Determine the (X, Y) coordinate at the center of the cell enclosing the given text.  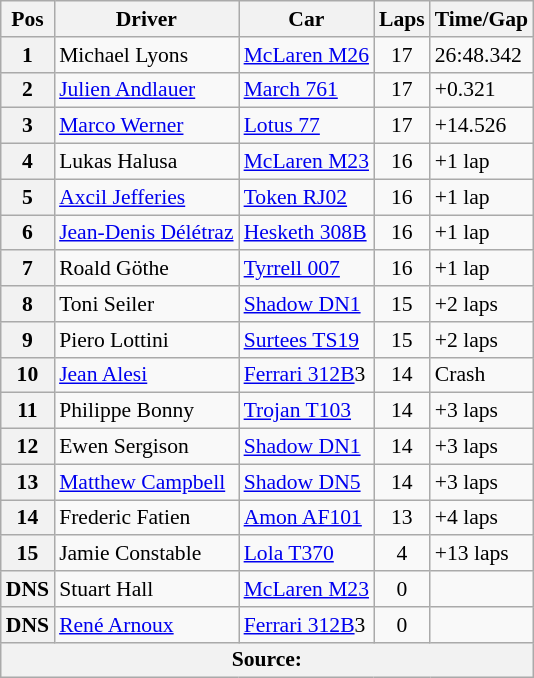
2 (28, 90)
Jamie Constable (146, 554)
Julien Andlauer (146, 90)
+13 laps (482, 554)
12 (28, 447)
Shadow DN5 (306, 482)
+4 laps (482, 518)
Amon AF101 (306, 518)
Roald Göthe (146, 269)
8 (28, 304)
Tyrrell 007 (306, 269)
Crash (482, 375)
Matthew Campbell (146, 482)
Toni Seiler (146, 304)
+0.321 (482, 90)
McLaren M26 (306, 55)
26:48.342 (482, 55)
Ewen Sergison (146, 447)
Lukas Halusa (146, 162)
Hesketh 308B (306, 233)
March 761 (306, 90)
Source: (267, 660)
Laps (402, 19)
11 (28, 411)
Frederic Fatien (146, 518)
Lotus 77 (306, 126)
+14.526 (482, 126)
9 (28, 340)
Surtees TS19 (306, 340)
Stuart Hall (146, 589)
René Arnoux (146, 625)
Marco Werner (146, 126)
10 (28, 375)
Philippe Bonny (146, 411)
5 (28, 197)
Jean-Denis Délétraz (146, 233)
6 (28, 233)
1 (28, 55)
Lola T370 (306, 554)
Time/Gap (482, 19)
Michael Lyons (146, 55)
Jean Alesi (146, 375)
3 (28, 126)
Trojan T103 (306, 411)
Piero Lottini (146, 340)
Axcil Jefferies (146, 197)
Driver (146, 19)
Pos (28, 19)
Token RJ02 (306, 197)
Car (306, 19)
7 (28, 269)
